Scan for the cell matching the given text and deliver its (x, y) coordinate at center. 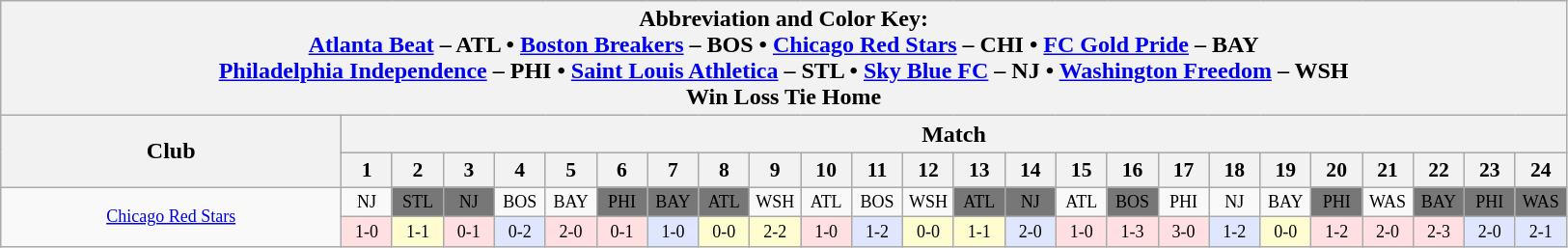
5 (571, 170)
24 (1540, 170)
18 (1235, 170)
11 (878, 170)
7 (674, 170)
3 (469, 170)
1-3 (1133, 232)
13 (978, 170)
2-2 (776, 232)
2 (417, 170)
14 (1031, 170)
9 (776, 170)
Match (954, 134)
0-2 (519, 232)
15 (1081, 170)
4 (519, 170)
1 (367, 170)
Chicago Red Stars (172, 217)
6 (621, 170)
12 (928, 170)
21 (1388, 170)
3-0 (1183, 232)
22 (1438, 170)
23 (1490, 170)
10 (826, 170)
19 (1285, 170)
20 (1337, 170)
Club (172, 152)
STL (417, 203)
2-3 (1438, 232)
8 (724, 170)
16 (1133, 170)
2-1 (1540, 232)
17 (1183, 170)
